Search for the cell housing the specified text and yield its (x, y) center coordinate. 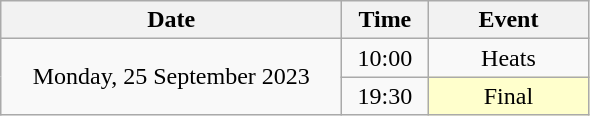
10:00 (385, 58)
19:30 (385, 96)
Heats (508, 58)
Time (385, 20)
Date (172, 20)
Final (508, 96)
Event (508, 20)
Monday, 25 September 2023 (172, 77)
